Extract the (x, y) coordinate from the center of the cell holding the provided text.  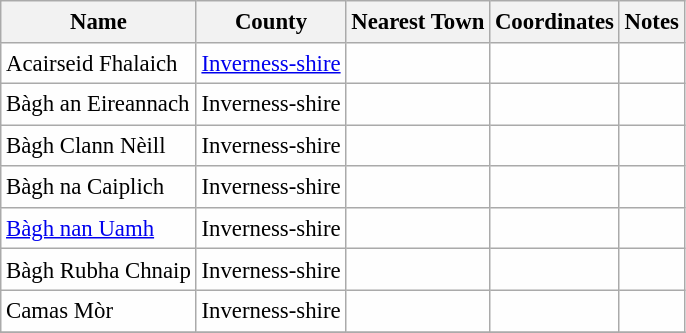
Bàgh nan Uamh (98, 228)
Camas Mòr (98, 312)
Bàgh Rubha Chnaip (98, 270)
Coordinates (555, 22)
Notes (652, 22)
Acairseid Fhalaich (98, 62)
Name (98, 22)
Bàgh na Caiplich (98, 186)
Nearest Town (418, 22)
County (271, 22)
Bàgh Clann Nèill (98, 146)
Bàgh an Eireannach (98, 104)
